Search for the cell housing the specified text and yield its [X, Y] center coordinate. 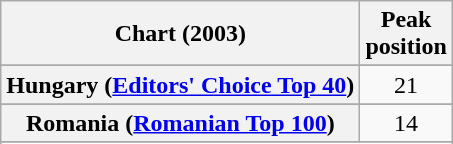
21 [406, 85]
Peakposition [406, 34]
Hungary (Editors' Choice Top 40) [180, 85]
Romania (Romanian Top 100) [180, 123]
14 [406, 123]
Chart (2003) [180, 34]
